For the text-containing cell, return its midpoint in [X, Y] coordinate format. 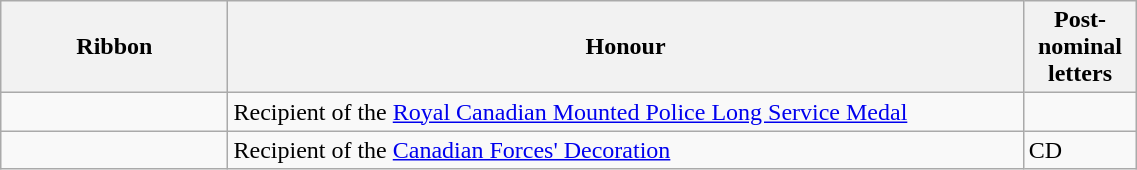
CD [1080, 150]
Recipient of the Royal Canadian Mounted Police Long Service Medal [626, 112]
Recipient of the Canadian Forces' Decoration [626, 150]
Ribbon [114, 47]
Honour [626, 47]
Post-nominal letters [1080, 47]
